Return the [x, y] coordinate for the center point of the cell that contains the specified text.  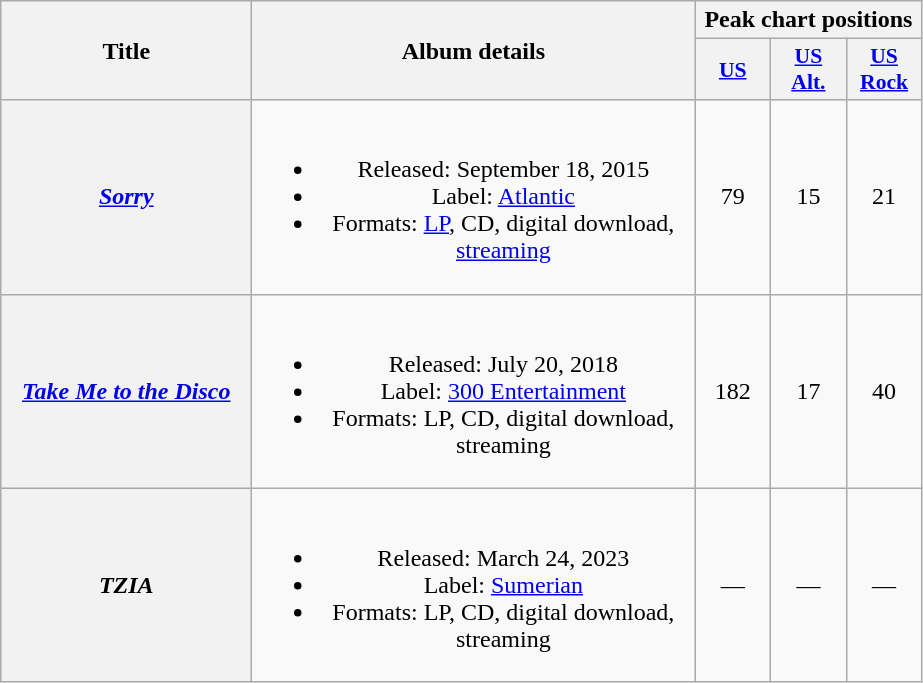
Released: September 18, 2015Label: AtlanticFormats: LP, CD, digital download, streaming [474, 197]
40 [884, 391]
USAlt. [809, 70]
TZIA [126, 585]
17 [809, 391]
USRock [884, 70]
Title [126, 50]
79 [733, 197]
Peak chart positions [808, 20]
Take Me to the Disco [126, 391]
Album details [474, 50]
Sorry [126, 197]
Released: March 24, 2023Label: SumerianFormats: LP, CD, digital download, streaming [474, 585]
15 [809, 197]
182 [733, 391]
US [733, 70]
Released: July 20, 2018Label: 300 EntertainmentFormats: LP, CD, digital download, streaming [474, 391]
21 [884, 197]
